Return the (X, Y) coordinate for the center point of the cell that contains the specified text.  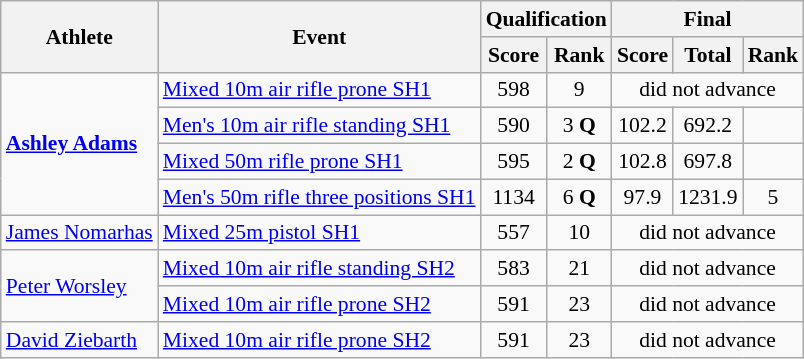
697.8 (708, 162)
102.8 (642, 162)
102.2 (642, 126)
Mixed 25m pistol SH1 (320, 233)
590 (514, 126)
10 (580, 233)
Men's 10m air rifle standing SH1 (320, 126)
Ashley Adams (80, 143)
595 (514, 162)
Mixed 10m air rifle prone SH1 (320, 90)
Qualification (546, 19)
2 Q (580, 162)
James Nomarhas (80, 233)
Athlete (80, 36)
Peter Worsley (80, 286)
21 (580, 269)
5 (774, 197)
557 (514, 233)
Mixed 50m rifle prone SH1 (320, 162)
598 (514, 90)
Mixed 10m air rifle standing SH2 (320, 269)
Total (708, 55)
Men's 50m rifle three positions SH1 (320, 197)
David Ziebarth (80, 340)
583 (514, 269)
Final (708, 19)
1231.9 (708, 197)
Event (320, 36)
1134 (514, 197)
6 Q (580, 197)
97.9 (642, 197)
9 (580, 90)
692.2 (708, 126)
3 Q (580, 126)
